Return [X, Y] of the center of cell containing provided text 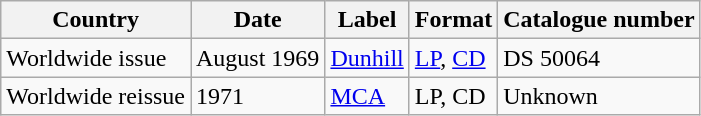
Label [367, 20]
Dunhill [367, 58]
Worldwide issue [96, 58]
August 1969 [257, 58]
DS 50064 [599, 58]
Format [453, 20]
Unknown [599, 96]
1971 [257, 96]
Worldwide reissue [96, 96]
Catalogue number [599, 20]
Date [257, 20]
MCA [367, 96]
Country [96, 20]
